Locate the cell with the specified text and output its (X, Y) center coordinate. 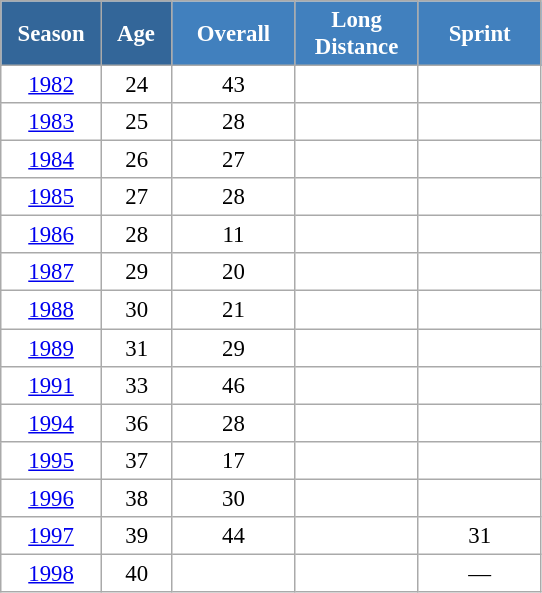
1988 (52, 310)
44 (234, 536)
Sprint (480, 34)
1995 (52, 460)
1986 (52, 235)
20 (234, 273)
1994 (52, 423)
43 (234, 85)
1996 (52, 498)
39 (136, 536)
1984 (52, 160)
— (480, 573)
46 (234, 385)
25 (136, 122)
1991 (52, 385)
1989 (52, 348)
38 (136, 498)
11 (234, 235)
36 (136, 423)
Age (136, 34)
40 (136, 573)
37 (136, 460)
26 (136, 160)
Season (52, 34)
Overall (234, 34)
1987 (52, 273)
1982 (52, 85)
33 (136, 385)
24 (136, 85)
Long Distance (356, 34)
1985 (52, 197)
21 (234, 310)
1983 (52, 122)
1997 (52, 536)
1998 (52, 573)
17 (234, 460)
